Extract the [x, y] coordinate from the center of the cell holding the provided text.  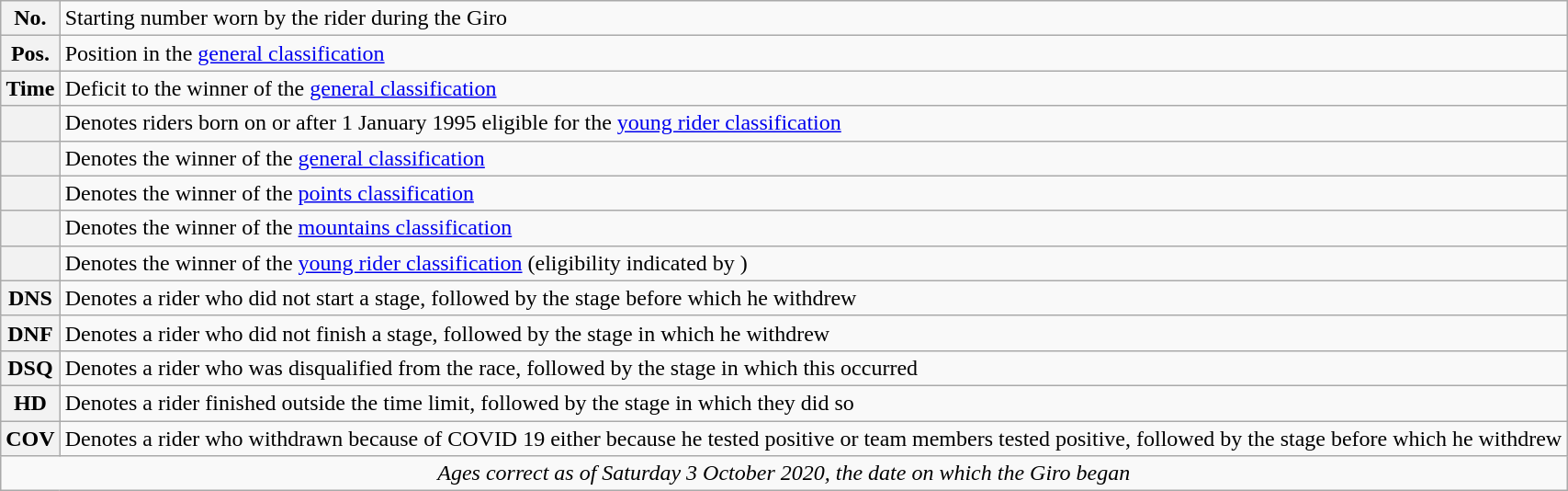
Position in the general classification [814, 53]
Denotes riders born on or after 1 January 1995 eligible for the young rider classification [814, 123]
Denotes a rider finished outside the time limit, followed by the stage in which they did so [814, 403]
COV [30, 439]
No. [30, 18]
Denotes the winner of the mountains classification [814, 228]
Pos. [30, 53]
Deficit to the winner of the general classification [814, 88]
Ages correct as of Saturday 3 October 2020, the date on which the Giro began [784, 474]
Denotes the winner of the general classification [814, 158]
Denotes the winner of the young rider classification (eligibility indicated by ) [814, 263]
Denotes a rider who did not finish a stage, followed by the stage in which he withdrew [814, 333]
Starting number worn by the rider during the Giro [814, 18]
DNF [30, 333]
Denotes a rider who was disqualified from the race, followed by the stage in which this occurred [814, 368]
Time [30, 88]
Denotes a rider who did not start a stage, followed by the stage before which he withdrew [814, 298]
DSQ [30, 368]
DNS [30, 298]
HD [30, 403]
Denotes the winner of the points classification [814, 193]
